Scan for the cell matching the given text and deliver its [x, y] coordinate at center. 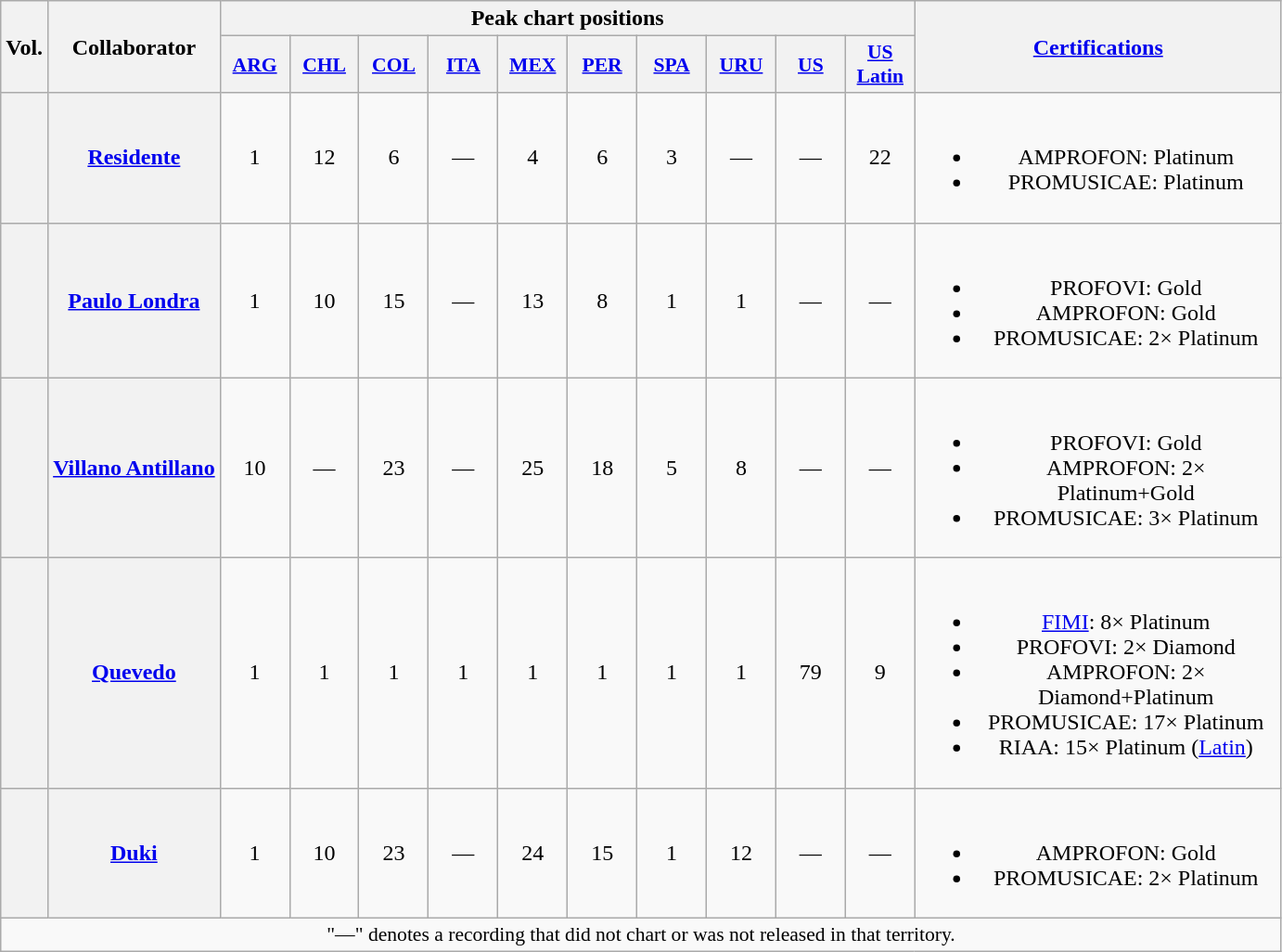
SPA [672, 65]
PROFOVI: GoldAMPROFON: 2× Platinum+GoldPROMUSICAE: 3× Platinum [1098, 468]
Duki [135, 853]
Quevedo [135, 673]
3 [672, 158]
PER [603, 65]
Collaborator [135, 46]
4 [532, 158]
Villano Antillano [135, 468]
URU [742, 65]
79 [811, 673]
25 [532, 468]
22 [879, 158]
24 [532, 853]
ARG [254, 65]
PROFOVI: GoldAMPROFON: GoldPROMUSICAE: 2× Platinum [1098, 301]
FIMI: 8× PlatinumPROFOVI: 2× DiamondAMPROFON: 2× Diamond+PlatinumPROMUSICAE: 17× PlatinumRIAA: 15× Platinum (Latin) [1098, 673]
AMPROFON: GoldPROMUSICAE: 2× Platinum [1098, 853]
5 [672, 468]
Paulo Londra [135, 301]
ITA [464, 65]
Peak chart positions [568, 19]
COL [393, 65]
CHL [325, 65]
18 [603, 468]
13 [532, 301]
Residente [135, 158]
Vol. [24, 46]
AMPROFON: PlatinumPROMUSICAE: Platinum [1098, 158]
MEX [532, 65]
Certifications [1098, 46]
US [811, 65]
USLatin [879, 65]
"—" denotes a recording that did not chart or was not released in that territory. [642, 934]
9 [879, 673]
